From the cell containing the given text, extract its center point as (x, y) coordinate. 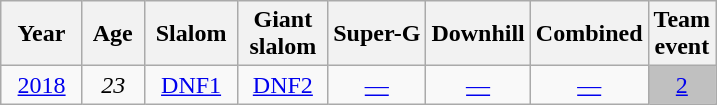
Giant slalom (283, 34)
23 (113, 85)
Combined (589, 34)
Teamevent (682, 34)
Downhill (478, 34)
Year (42, 34)
2018 (42, 85)
DNF1 (191, 85)
Slalom (191, 34)
DNF2 (283, 85)
Age (113, 34)
Super-G (377, 34)
2 (682, 85)
